Return (X, Y) of the center of cell containing provided text 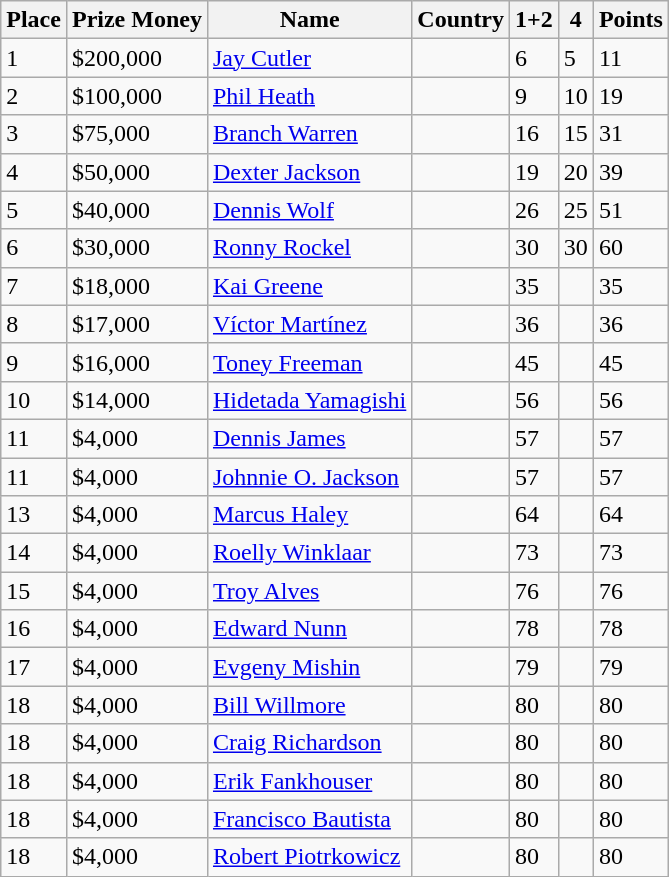
Francisco Bautista (309, 819)
26 (534, 210)
31 (630, 134)
Branch Warren (309, 134)
25 (576, 210)
Dennis Wolf (309, 210)
$16,000 (136, 362)
Dennis James (309, 438)
Bill Willmore (309, 705)
60 (630, 248)
$14,000 (136, 400)
Erik Fankhouser (309, 781)
Edward Nunn (309, 629)
$40,000 (136, 210)
Marcus Haley (309, 515)
$100,000 (136, 96)
Prize Money (136, 20)
$50,000 (136, 172)
39 (630, 172)
17 (34, 667)
$17,000 (136, 324)
51 (630, 210)
Ronny Rockel (309, 248)
Robert Piotrkowicz (309, 857)
1 (34, 58)
1+2 (534, 20)
2 (34, 96)
$200,000 (136, 58)
Dexter Jackson (309, 172)
Place (34, 20)
8 (34, 324)
Troy Alves (309, 591)
14 (34, 553)
Country (461, 20)
Jay Cutler (309, 58)
Johnnie O. Jackson (309, 477)
13 (34, 515)
Phil Heath (309, 96)
Name (309, 20)
Kai Greene (309, 286)
Roelly Winklaar (309, 553)
Evgeny Mishin (309, 667)
20 (576, 172)
Craig Richardson (309, 743)
7 (34, 286)
Hidetada Yamagishi (309, 400)
3 (34, 134)
Víctor Martínez (309, 324)
$30,000 (136, 248)
Points (630, 20)
$18,000 (136, 286)
Toney Freeman (309, 362)
$75,000 (136, 134)
